Find where the given text appears and provide that cell's center as [X, Y] coordinate. 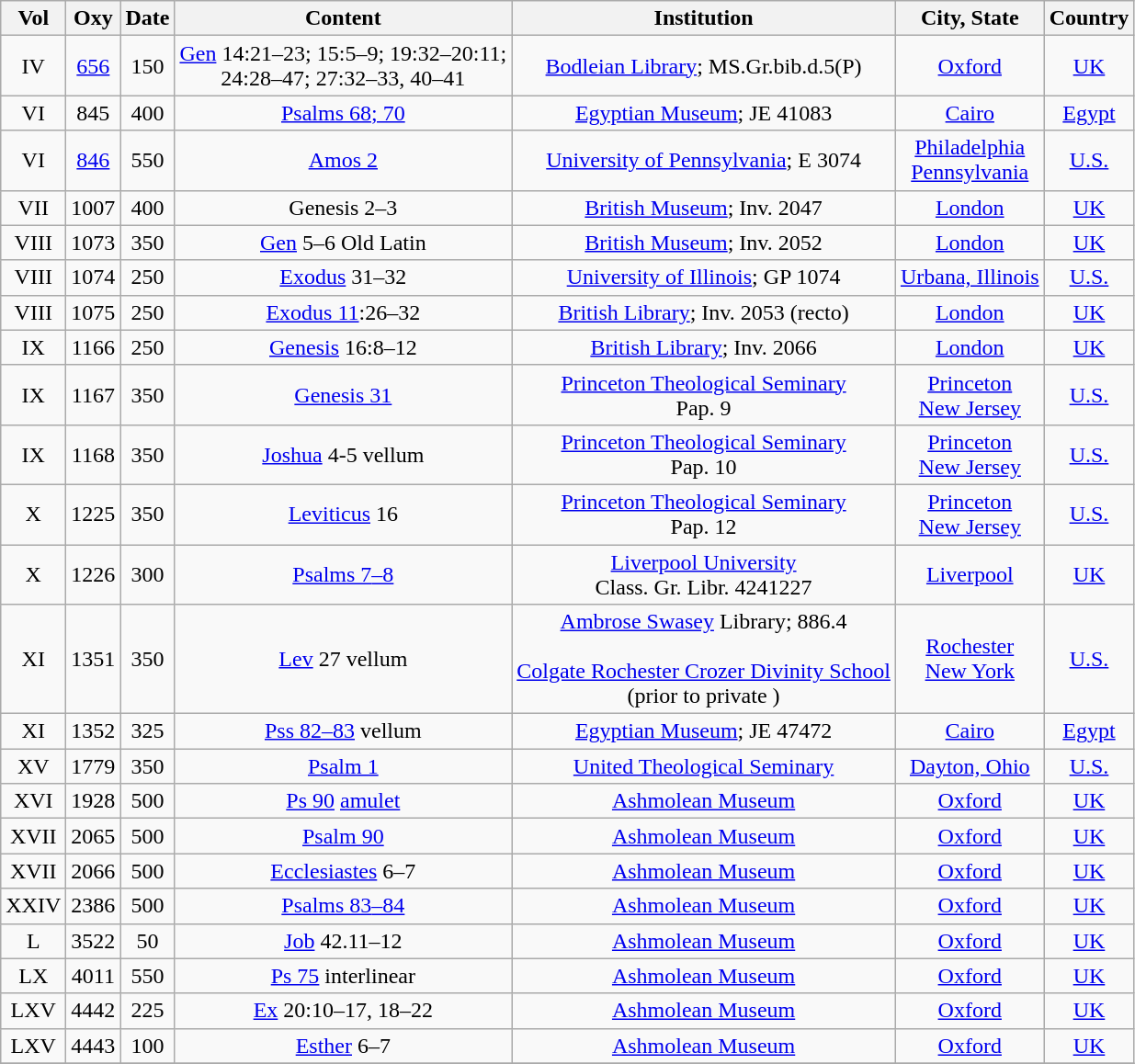
1075 [94, 312]
Psalms 83–84 [344, 906]
Gen 14:21–23; 15:5–9; 19:32–20:11;24:28–47; 27:32–33, 40–41 [344, 66]
Egyptian Museum; JE 47472 [704, 731]
Vol [33, 18]
Genesis 31 [344, 395]
Oxy [94, 18]
50 [147, 941]
1074 [94, 277]
1226 [94, 573]
656 [94, 66]
United Theological Seminary [704, 766]
Esther 6–7 [344, 1046]
Pss 82–83 vellum [344, 731]
1167 [94, 395]
100 [147, 1046]
Genesis 16:8–12 [344, 347]
Princeton Theological SeminaryPap. 10 [704, 454]
Institution [704, 18]
Ps 75 interlinear [344, 976]
RochesterNew York [970, 660]
IV [33, 66]
XXIV [33, 906]
3522 [94, 941]
British Museum; Inv. 2052 [704, 243]
2386 [94, 906]
Genesis 2–3 [344, 208]
Exodus 11:26–32 [344, 312]
University of Illinois; GP 1074 [704, 277]
845 [94, 113]
Joshua 4-5 vellum [344, 454]
Bodleian Library; MS.Gr.bib.d.5(P) [704, 66]
British Library; Inv. 2066 [704, 347]
L [33, 941]
Princeton Theological SeminaryPap. 12 [704, 515]
300 [147, 573]
Job 42.11–12 [344, 941]
1166 [94, 347]
British Library; Inv. 2053 (recto) [704, 312]
325 [147, 731]
Amos 2 [344, 160]
VII [33, 208]
2066 [94, 871]
4011 [94, 976]
Liverpool UniversityClass. Gr. Libr. 4241227 [704, 573]
Ambrose Swasey Library; 886.4Colgate Rochester Crozer Divinity School (prior to private ) [704, 660]
2065 [94, 836]
XVI [33, 801]
Date [147, 18]
Egyptian Museum; JE 41083 [704, 113]
Psalms 7–8 [344, 573]
Leviticus 16 [344, 515]
4443 [94, 1046]
Ex 20:10–17, 18–22 [344, 1011]
Psalm 90 [344, 836]
Psalms 68; 70 [344, 113]
225 [147, 1011]
Gen 5–6 Old Latin [344, 243]
1168 [94, 454]
1225 [94, 515]
Ecclesiastes 6–7 [344, 871]
Dayton, Ohio [970, 766]
1007 [94, 208]
1928 [94, 801]
Liverpool [970, 573]
University of Pennsylvania; E 3074 [704, 160]
Country [1089, 18]
4442 [94, 1011]
Urbana, Illinois [970, 277]
LX [33, 976]
Psalm 1 [344, 766]
City, State [970, 18]
XV [33, 766]
150 [147, 66]
1352 [94, 731]
PhiladelphiaPennsylvania [970, 160]
Lev 27 vellum [344, 660]
Princeton Theological SeminaryPap. 9 [704, 395]
1779 [94, 766]
British Museum; Inv. 2047 [704, 208]
Exodus 31–32 [344, 277]
1351 [94, 660]
846 [94, 160]
Content [344, 18]
Ps 90 amulet [344, 801]
1073 [94, 243]
